Output the [X, Y] coordinate of the center of the cell containing the given text.  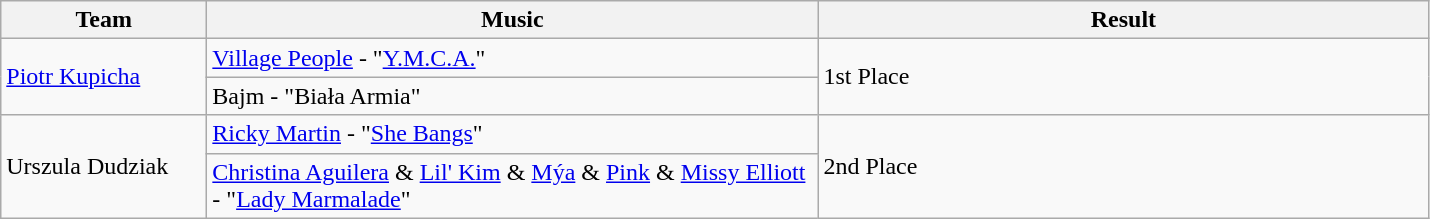
Music [512, 20]
Village People - "Y.M.C.A." [512, 58]
2nd Place [1124, 166]
Urszula Dudziak [104, 166]
1st Place [1124, 77]
Bajm - "Biała Armia" [512, 96]
Christina Aguilera & Lil' Kim & Mýa & Pink & Missy Elliott - "Lady Marmalade" [512, 186]
Result [1124, 20]
Piotr Kupicha [104, 77]
Team [104, 20]
Ricky Martin - "She Bangs" [512, 134]
